Return [x, y] of the center of cell containing provided text 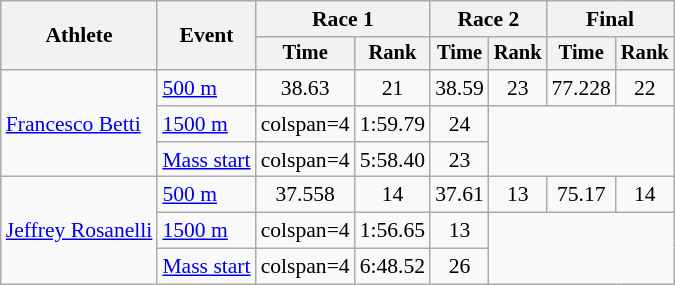
Event [206, 36]
1:56.65 [392, 231]
22 [645, 88]
38.63 [306, 88]
Race 2 [488, 19]
Final [610, 19]
6:48.52 [392, 267]
77.228 [580, 88]
Jeffrey Rosanelli [80, 230]
1:59.79 [392, 124]
37.558 [306, 195]
26 [460, 267]
38.59 [460, 88]
5:58.40 [392, 160]
21 [392, 88]
75.17 [580, 195]
Francesco Betti [80, 124]
Athlete [80, 36]
24 [460, 124]
Race 1 [344, 19]
37.61 [460, 195]
